For the text-containing cell, return its midpoint in (X, Y) coordinate format. 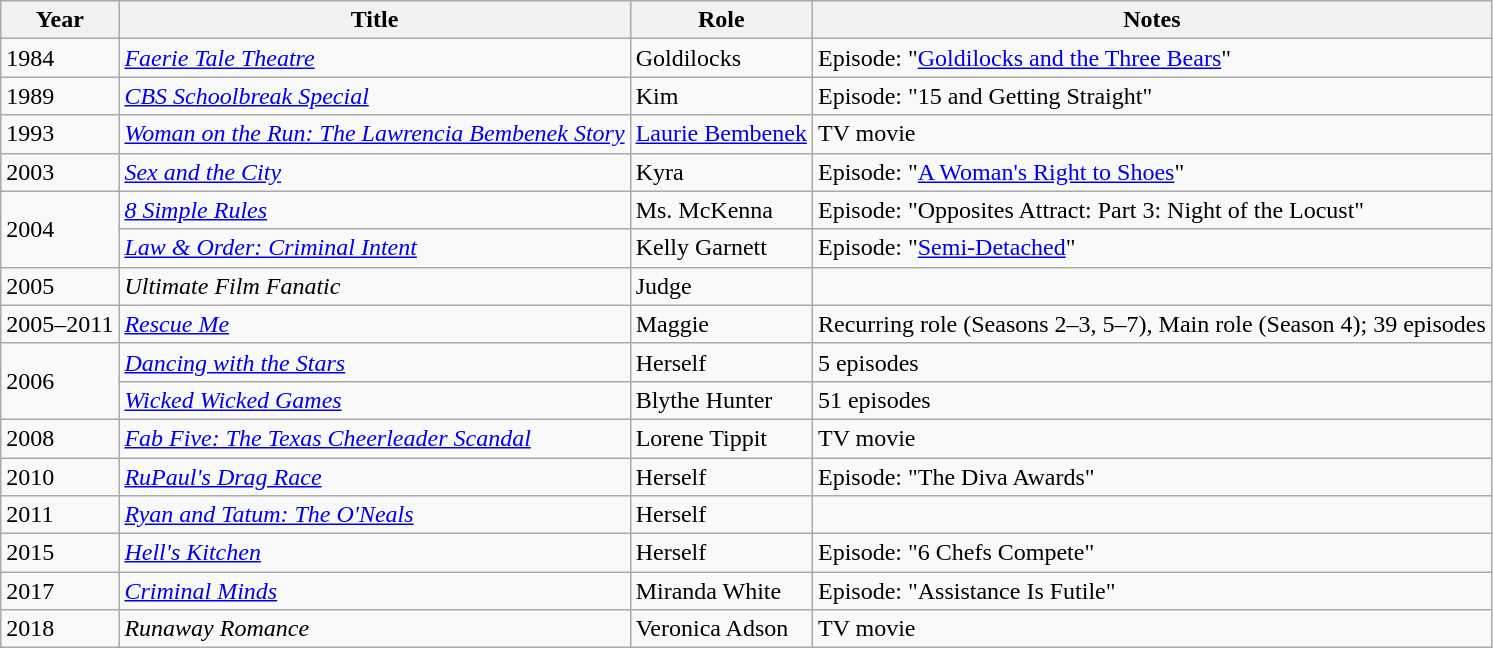
CBS Schoolbreak Special (374, 96)
Episode: "6 Chefs Compete" (1152, 553)
5 episodes (1152, 362)
1984 (60, 58)
Episode: "Semi-Detached" (1152, 248)
2006 (60, 381)
Sex and the City (374, 172)
Woman on the Run: The Lawrencia Bembenek Story (374, 134)
Judge (721, 286)
Recurring role (Seasons 2–3, 5–7), Main role (Season 4); 39 episodes (1152, 324)
Criminal Minds (374, 591)
Title (374, 20)
Ryan and Tatum: The O'Neals (374, 515)
Lorene Tippit (721, 438)
Kelly Garnett (721, 248)
Episode: "The Diva Awards" (1152, 477)
2008 (60, 438)
2017 (60, 591)
Notes (1152, 20)
2005–2011 (60, 324)
Ms. McKenna (721, 210)
Veronica Adson (721, 629)
Fab Five: The Texas Cheerleader Scandal (374, 438)
Episode: "Opposites Attract: Part 3: Night of the Locust" (1152, 210)
Kim (721, 96)
Year (60, 20)
2010 (60, 477)
Ultimate Film Fanatic (374, 286)
2005 (60, 286)
Episode: "Goldilocks and the Three Bears" (1152, 58)
Blythe Hunter (721, 400)
Hell's Kitchen (374, 553)
1993 (60, 134)
Maggie (721, 324)
Episode: "15 and Getting Straight" (1152, 96)
Miranda White (721, 591)
8 Simple Rules (374, 210)
2003 (60, 172)
Kyra (721, 172)
Wicked Wicked Games (374, 400)
2018 (60, 629)
RuPaul's Drag Race (374, 477)
Rescue Me (374, 324)
Faerie Tale Theatre (374, 58)
Episode: "Assistance Is Futile" (1152, 591)
Episode: "A Woman's Right to Shoes" (1152, 172)
2011 (60, 515)
Role (721, 20)
Laurie Bembenek (721, 134)
Runaway Romance (374, 629)
2015 (60, 553)
51 episodes (1152, 400)
Dancing with the Stars (374, 362)
2004 (60, 229)
1989 (60, 96)
Law & Order: Criminal Intent (374, 248)
Goldilocks (721, 58)
